Determine the (X, Y) coordinate at the center of the cell enclosing the given text.  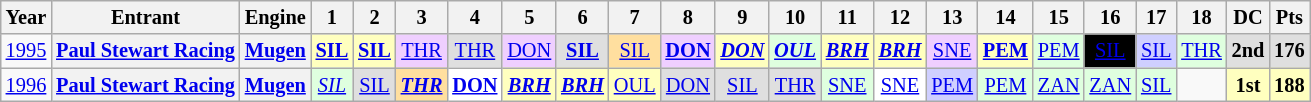
12 (900, 17)
Pts (1289, 17)
1 (332, 17)
8 (688, 17)
176 (1289, 51)
1996 (26, 85)
5 (529, 17)
3 (422, 17)
2 (374, 17)
9 (742, 17)
4 (474, 17)
Engine (276, 17)
17 (1156, 17)
Year (26, 17)
Entrant (146, 17)
14 (1006, 17)
188 (1289, 85)
1st (1248, 85)
10 (795, 17)
11 (848, 17)
15 (1059, 17)
7 (635, 17)
13 (952, 17)
2nd (1248, 51)
18 (1201, 17)
1995 (26, 51)
16 (1110, 17)
6 (582, 17)
DC (1248, 17)
